Scan for the cell matching the given text and deliver its [x, y] coordinate at center. 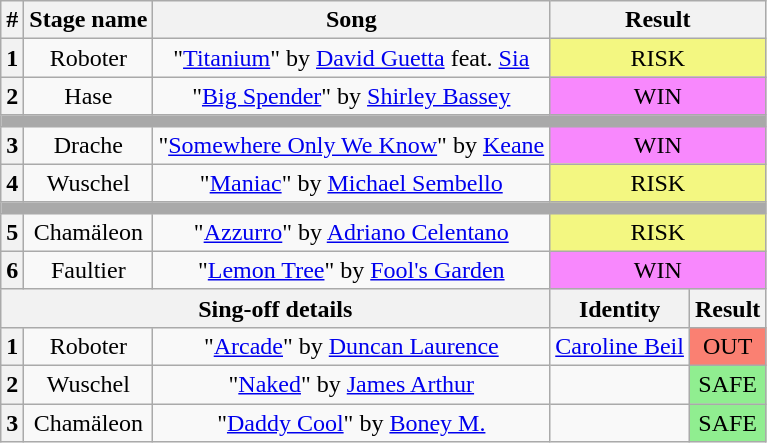
Sing-off details [276, 308]
Stage name [88, 20]
Faultier [88, 270]
6 [12, 270]
"Maniac" by Michael Sembello [352, 183]
"Azzurro" by Adriano Celentano [352, 232]
5 [12, 232]
"Naked" by James Arthur [352, 384]
"Lemon Tree" by Fool's Garden [352, 270]
"Big Spender" by Shirley Bassey [352, 96]
"Arcade" by Duncan Laurence [352, 346]
4 [12, 183]
"Titanium" by David Guetta feat. Sia [352, 58]
Song [352, 20]
"Daddy Cool" by Boney M. [352, 423]
Drache [88, 145]
Caroline Beil [620, 346]
"Somewhere Only We Know" by Keane [352, 145]
Identity [620, 308]
Hase [88, 96]
OUT [727, 346]
# [12, 20]
